Identify which cell holds the provided text, then report its [x, y] central coordinate. 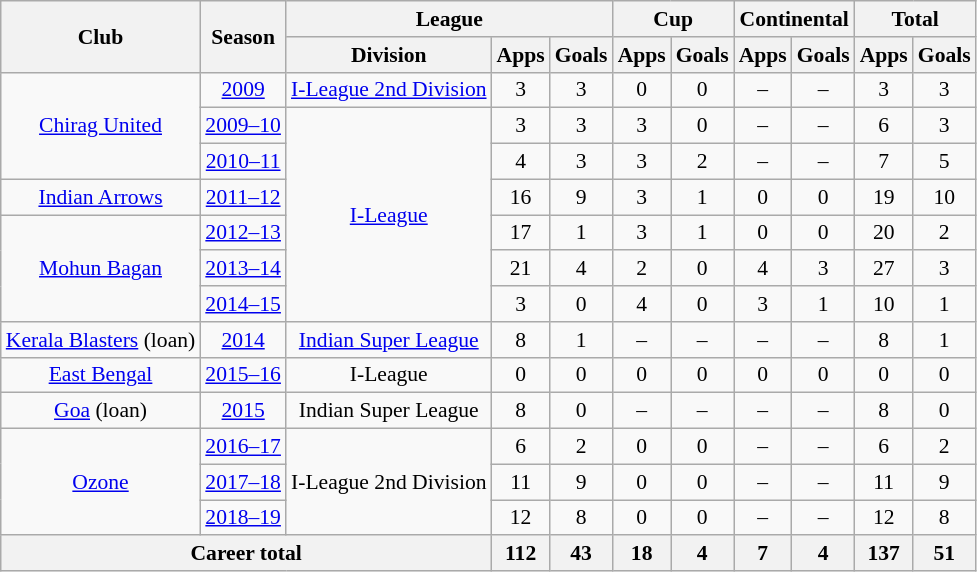
43 [582, 554]
Continental [794, 19]
2011–12 [243, 197]
19 [884, 197]
20 [884, 233]
2018–19 [243, 518]
2010–11 [243, 162]
2015–16 [243, 375]
Goa (loan) [101, 411]
East Bengal [101, 375]
2014–15 [243, 304]
51 [944, 554]
Ozone [101, 482]
2014 [243, 340]
Mohun Bagan [101, 268]
5 [944, 162]
2013–14 [243, 269]
League [450, 19]
Career total [246, 554]
Indian Arrows [101, 197]
137 [884, 554]
Season [243, 36]
16 [521, 197]
2016–17 [243, 447]
Chirag United [101, 126]
Cup [674, 19]
2015 [243, 411]
2012–13 [243, 233]
18 [642, 554]
Division [389, 55]
2009–10 [243, 126]
Club [101, 36]
Kerala Blasters (loan) [101, 340]
112 [521, 554]
2009 [243, 90]
27 [884, 269]
21 [521, 269]
2017–18 [243, 482]
17 [521, 233]
Total [916, 19]
